Return the (x, y) coordinate for the center point of the cell that contains the specified text.  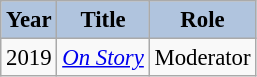
Role (202, 20)
Title (103, 20)
2019 (29, 58)
Moderator (202, 58)
Year (29, 20)
On Story (103, 58)
